Return the (X, Y) coordinate for the center point of the cell that contains the specified text.  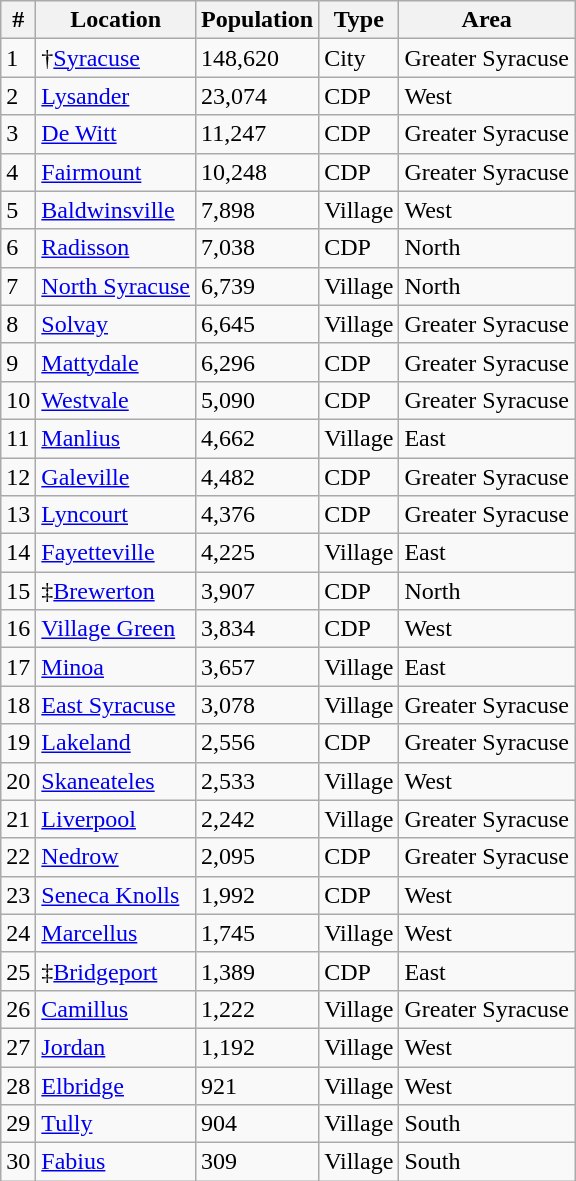
25 (18, 971)
1,222 (258, 1009)
21 (18, 819)
4 (18, 172)
Galeville (116, 477)
6 (18, 248)
5 (18, 210)
9 (18, 362)
7,898 (258, 210)
Westvale (116, 400)
5,090 (258, 400)
4,662 (258, 438)
18 (18, 705)
19 (18, 743)
Fairmount (116, 172)
7,038 (258, 248)
11 (18, 438)
Elbridge (116, 1085)
3,657 (258, 667)
10,248 (258, 172)
6,645 (258, 324)
29 (18, 1124)
1,745 (258, 933)
7 (18, 286)
Baldwinsville (116, 210)
27 (18, 1047)
Jordan (116, 1047)
1,192 (258, 1047)
# (18, 20)
Solvay (116, 324)
23,074 (258, 96)
Lysander (116, 96)
1,389 (258, 971)
921 (258, 1085)
Type (359, 20)
2,242 (258, 819)
Skaneateles (116, 781)
4,225 (258, 553)
Nedrow (116, 857)
16 (18, 629)
12 (18, 477)
Manlius (116, 438)
22 (18, 857)
Fabius (116, 1162)
Lyncourt (116, 515)
15 (18, 591)
Area (487, 20)
13 (18, 515)
Lakeland (116, 743)
309 (258, 1162)
2 (18, 96)
3,834 (258, 629)
3,078 (258, 705)
11,247 (258, 134)
30 (18, 1162)
3,907 (258, 591)
‡Bridgeport (116, 971)
148,620 (258, 58)
East Syracuse (116, 705)
3 (18, 134)
Fayetteville (116, 553)
10 (18, 400)
Tully (116, 1124)
20 (18, 781)
‡Brewerton (116, 591)
2,556 (258, 743)
904 (258, 1124)
Marcellus (116, 933)
Radisson (116, 248)
Village Green (116, 629)
4,482 (258, 477)
Liverpool (116, 819)
Location (116, 20)
23 (18, 895)
26 (18, 1009)
North Syracuse (116, 286)
4,376 (258, 515)
Camillus (116, 1009)
†Syracuse (116, 58)
28 (18, 1085)
Minoa (116, 667)
Mattydale (116, 362)
2,095 (258, 857)
24 (18, 933)
2,533 (258, 781)
14 (18, 553)
City (359, 58)
6,296 (258, 362)
Seneca Knolls (116, 895)
8 (18, 324)
Population (258, 20)
De Witt (116, 134)
1,992 (258, 895)
17 (18, 667)
6,739 (258, 286)
1 (18, 58)
